Search for the cell housing the specified text and yield its [x, y] center coordinate. 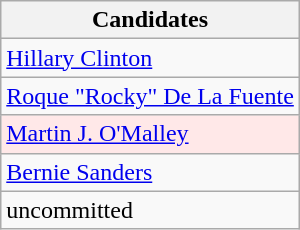
Hillary Clinton [150, 58]
Candidates [150, 20]
Bernie Sanders [150, 172]
Roque "Rocky" De La Fuente [150, 96]
uncommitted [150, 210]
Martin J. O'Malley [150, 134]
